Search for the cell housing the specified text and yield its [x, y] center coordinate. 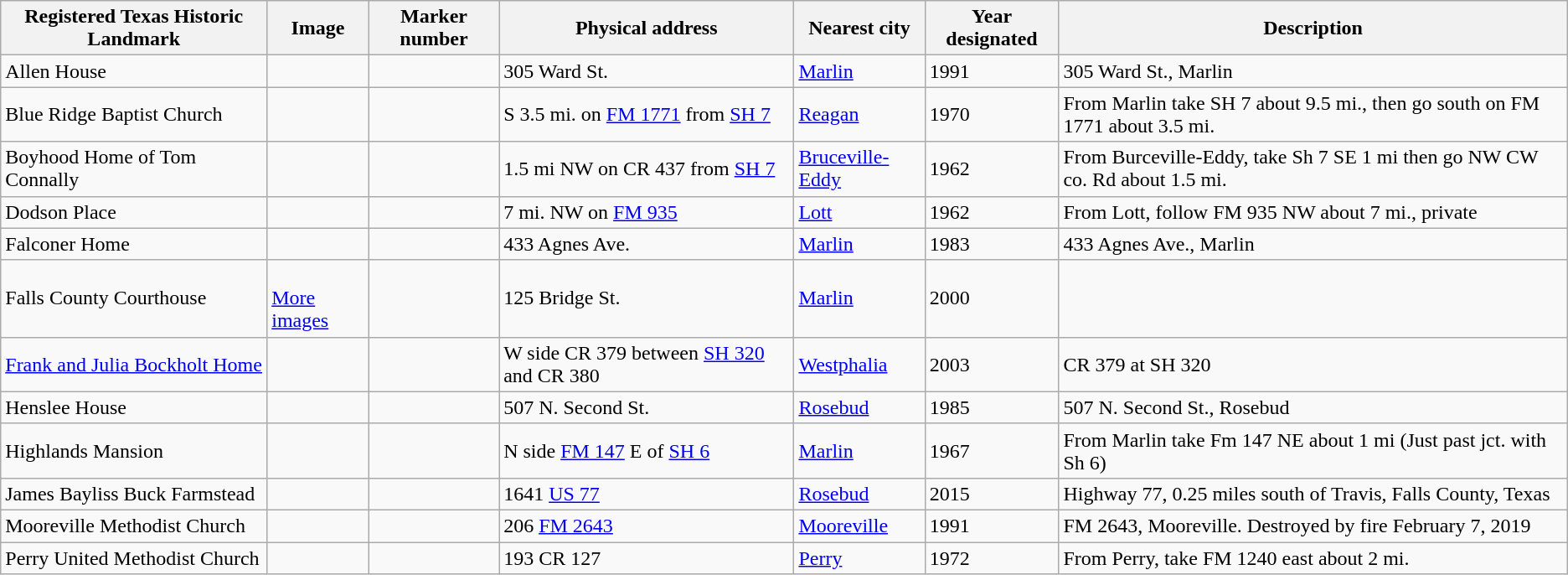
From Perry, take FM 1240 east about 2 mi. [1313, 557]
305 Ward St., Marlin [1313, 71]
Westphalia [859, 364]
1.5 mi NW on CR 437 from SH 7 [647, 169]
305 Ward St. [647, 71]
Dodson Place [134, 212]
Physical address [647, 28]
1983 [992, 244]
Boyhood Home of Tom Connally [134, 169]
From Lott, follow FM 935 NW about 7 mi., private [1313, 212]
From Marlin take SH 7 about 9.5 mi., then go south on FM 1771 about 3.5 mi. [1313, 114]
Year designated [992, 28]
Registered Texas Historic Landmark [134, 28]
7 mi. NW on FM 935 [647, 212]
Mooreville Methodist Church [134, 526]
507 N. Second St. [647, 407]
Perry [859, 557]
Lott [859, 212]
Marker number [434, 28]
Bruceville-Eddy [859, 169]
1967 [992, 451]
Image [318, 28]
FM 2643, Mooreville. Destroyed by fire February 7, 2019 [1313, 526]
Falls County Courthouse [134, 298]
More images [318, 298]
433 Agnes Ave., Marlin [1313, 244]
From Marlin take Fm 147 NE about 1 mi (Just past jct. with Sh 6) [1313, 451]
1641 US 77 [647, 494]
Reagan [859, 114]
Henslee House [134, 407]
125 Bridge St. [647, 298]
Allen House [134, 71]
From Burceville-Eddy, take Sh 7 SE 1 mi then go NW CW co. Rd about 1.5 mi. [1313, 169]
Highlands Mansion [134, 451]
Highway 77, 0.25 miles south of Travis, Falls County, Texas [1313, 494]
1970 [992, 114]
Perry United Methodist Church [134, 557]
2003 [992, 364]
Mooreville [859, 526]
1985 [992, 407]
N side FM 147 E of SH 6 [647, 451]
193 CR 127 [647, 557]
Nearest city [859, 28]
Frank and Julia Bockholt Home [134, 364]
206 FM 2643 [647, 526]
Blue Ridge Baptist Church [134, 114]
CR 379 at SH 320 [1313, 364]
Falconer Home [134, 244]
S 3.5 mi. on FM 1771 from SH 7 [647, 114]
Description [1313, 28]
W side CR 379 between SH 320 and CR 380 [647, 364]
James Bayliss Buck Farmstead [134, 494]
433 Agnes Ave. [647, 244]
507 N. Second St., Rosebud [1313, 407]
1972 [992, 557]
2000 [992, 298]
2015 [992, 494]
